Detect which cell encompasses the target text, then output its (x, y) center coordinate. 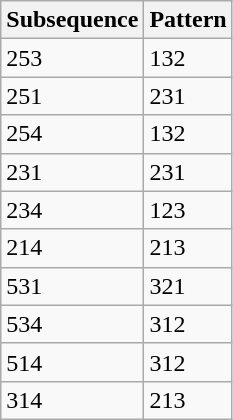
123 (188, 210)
Subsequence (72, 20)
214 (72, 248)
314 (72, 400)
253 (72, 58)
234 (72, 210)
531 (72, 286)
251 (72, 96)
534 (72, 324)
514 (72, 362)
254 (72, 134)
321 (188, 286)
Pattern (188, 20)
